Locate the cell with the specified text and output its (X, Y) center coordinate. 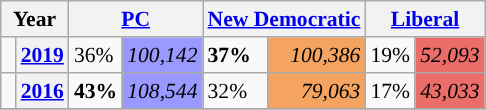
2016 (42, 91)
PC (136, 19)
43% (96, 91)
32% (234, 91)
37% (234, 55)
36% (96, 55)
100,386 (316, 55)
79,063 (316, 91)
2019 (42, 55)
43,033 (450, 91)
19% (390, 55)
108,544 (162, 91)
100,142 (162, 55)
New Democratic (284, 19)
52,093 (450, 55)
Year (34, 19)
Liberal (424, 19)
17% (390, 91)
